Return (x, y) of the center of cell containing provided text 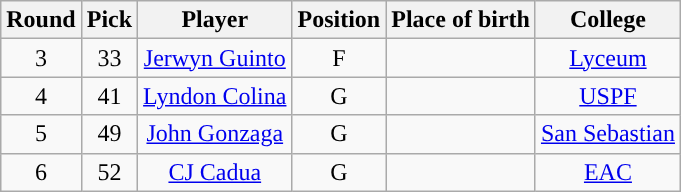
San Sebastian (608, 134)
College (608, 20)
Round (41, 20)
52 (109, 172)
USPF (608, 96)
Pick (109, 20)
4 (41, 96)
5 (41, 134)
F (339, 58)
41 (109, 96)
EAC (608, 172)
John Gonzaga (215, 134)
Position (339, 20)
Place of birth (461, 20)
49 (109, 134)
Lyndon Colina (215, 96)
Lyceum (608, 58)
Jerwyn Guinto (215, 58)
3 (41, 58)
Player (215, 20)
CJ Cadua (215, 172)
33 (109, 58)
6 (41, 172)
